Identify which cell holds the provided text, then report its [X, Y] central coordinate. 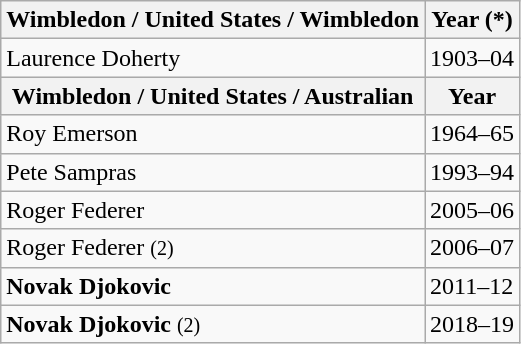
1993–94 [472, 172]
1903–04 [472, 58]
2011–12 [472, 286]
Roger Federer (2) [213, 248]
1964–65 [472, 134]
Laurence Doherty [213, 58]
Wimbledon / United States / Wimbledon [213, 20]
Year [472, 96]
Year (*) [472, 20]
Pete Sampras [213, 172]
Wimbledon / United States / Australian [213, 96]
2006–07 [472, 248]
2005–06 [472, 210]
2018–19 [472, 324]
Roy Emerson [213, 134]
Novak Djokovic [213, 286]
Roger Federer [213, 210]
Novak Djokovic (2) [213, 324]
